For the text-containing cell, return its midpoint in (X, Y) coordinate format. 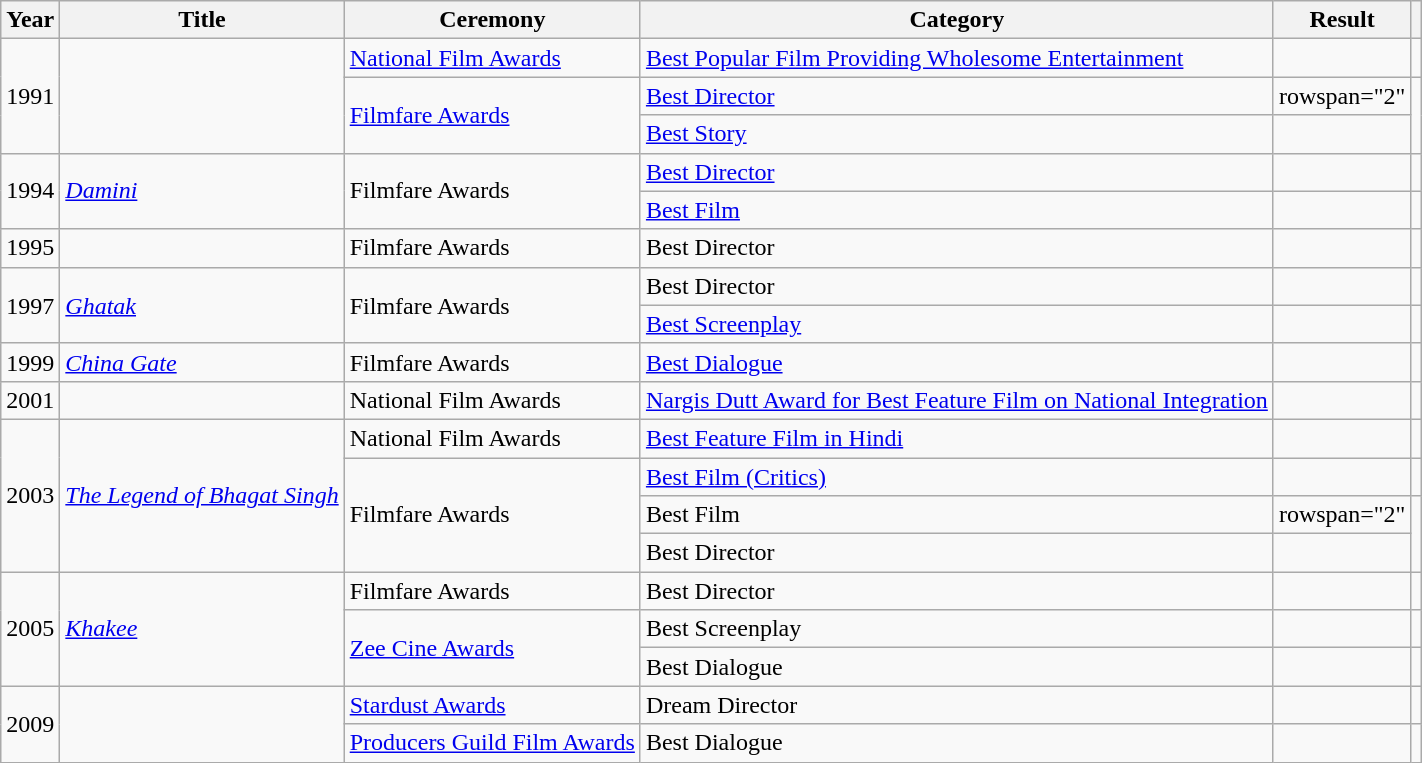
Best Popular Film Providing Wholesome Entertainment (956, 58)
1995 (30, 248)
2009 (30, 724)
Year (30, 20)
Khakee (202, 629)
Nargis Dutt Award for Best Feature Film on National Integration (956, 400)
The Legend of Bhagat Singh (202, 495)
Result (1342, 20)
China Gate (202, 362)
Ghatak (202, 305)
2003 (30, 495)
Stardust Awards (492, 705)
1997 (30, 305)
1999 (30, 362)
Best Feature Film in Hindi (956, 438)
1991 (30, 96)
Dream Director (956, 705)
Damini (202, 191)
1994 (30, 191)
Title (202, 20)
Ceremony (492, 20)
Category (956, 20)
Best Film (Critics) (956, 477)
Best Story (956, 134)
Zee Cine Awards (492, 648)
2001 (30, 400)
Producers Guild Film Awards (492, 743)
2005 (30, 629)
